Identify which cell holds the provided text, then report its [X, Y] central coordinate. 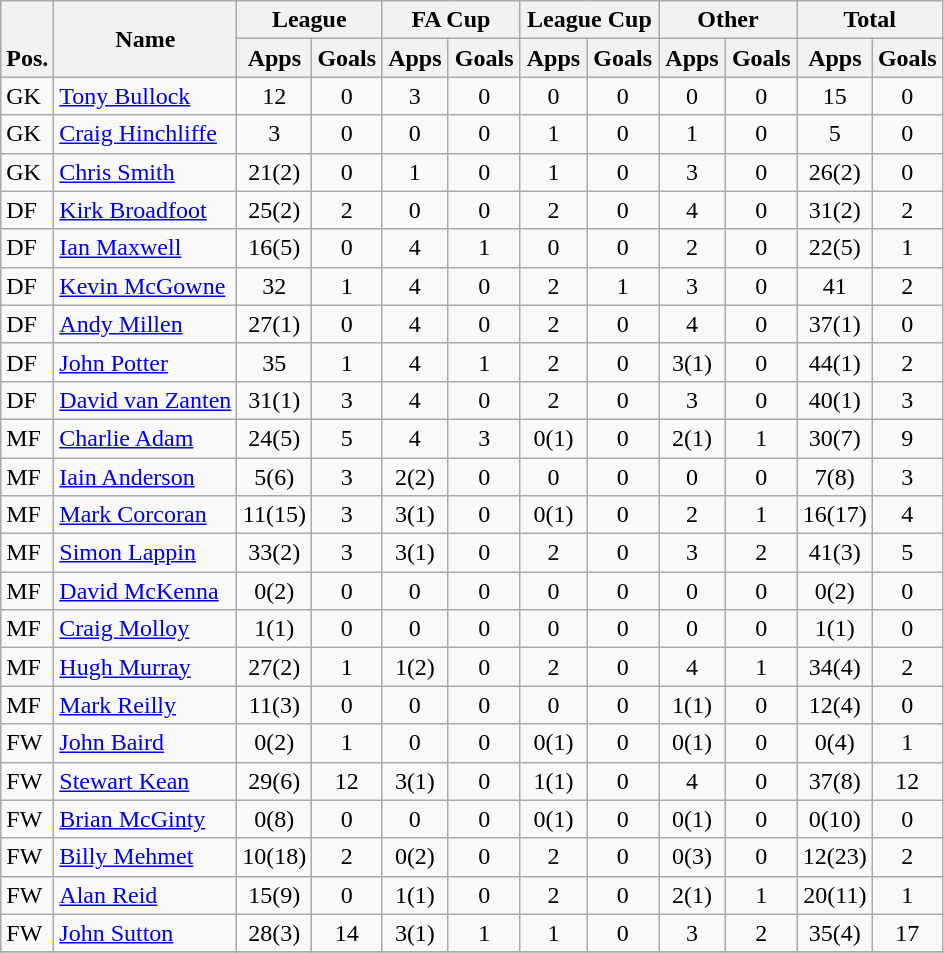
Total [870, 20]
Billy Mehmet [146, 857]
Craig Hinchliffe [146, 134]
32 [274, 286]
31(2) [834, 210]
FA Cup [452, 20]
0(4) [834, 743]
41(3) [834, 553]
27(1) [274, 324]
Ian Maxwell [146, 248]
2(2) [416, 477]
John Potter [146, 362]
Brian McGinty [146, 819]
Kirk Broadfoot [146, 210]
29(6) [274, 781]
37(1) [834, 324]
26(2) [834, 172]
Hugh Murray [146, 667]
Pos. [28, 39]
12(23) [834, 857]
35(4) [834, 933]
14 [347, 933]
44(1) [834, 362]
17 [907, 933]
11(15) [274, 515]
Kevin McGowne [146, 286]
30(7) [834, 438]
7(8) [834, 477]
John Baird [146, 743]
41 [834, 286]
Stewart Kean [146, 781]
34(4) [834, 667]
Chris Smith [146, 172]
25(2) [274, 210]
35 [274, 362]
Tony Bullock [146, 96]
9 [907, 438]
Charlie Adam [146, 438]
David van Zanten [146, 400]
Craig Molloy [146, 629]
16(17) [834, 515]
27(2) [274, 667]
20(11) [834, 895]
21(2) [274, 172]
Iain Anderson [146, 477]
5(6) [274, 477]
24(5) [274, 438]
1(2) [416, 667]
Andy Millen [146, 324]
10(18) [274, 857]
Other [728, 20]
David McKenna [146, 591]
0(3) [692, 857]
Name [146, 39]
16(5) [274, 248]
0(10) [834, 819]
John Sutton [146, 933]
Mark Reilly [146, 705]
15(9) [274, 895]
League Cup [590, 20]
12(4) [834, 705]
League [310, 20]
Simon Lappin [146, 553]
Mark Corcoran [146, 515]
Alan Reid [146, 895]
31(1) [274, 400]
22(5) [834, 248]
15 [834, 96]
40(1) [834, 400]
0(8) [274, 819]
37(8) [834, 781]
11(3) [274, 705]
28(3) [274, 933]
33(2) [274, 553]
